Output the (X, Y) coordinate of the center of the cell containing the given text.  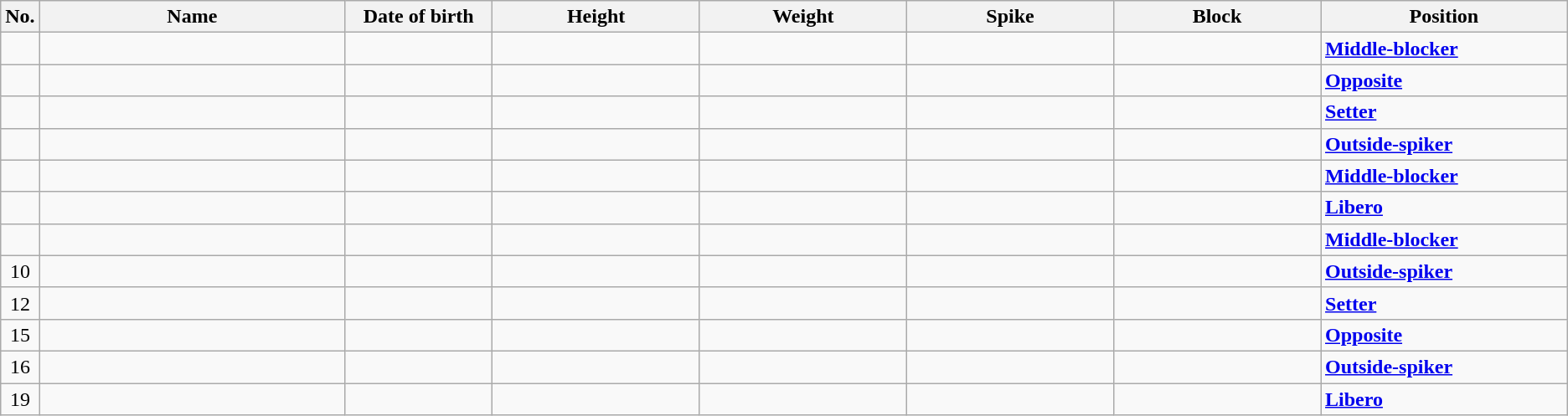
Block (1216, 17)
Height (596, 17)
16 (20, 367)
Position (1444, 17)
12 (20, 303)
Spike (1010, 17)
19 (20, 399)
Name (192, 17)
15 (20, 335)
10 (20, 271)
Weight (802, 17)
Date of birth (418, 17)
No. (20, 17)
